Determine the (X, Y) coordinate at the center of the cell enclosing the given text.  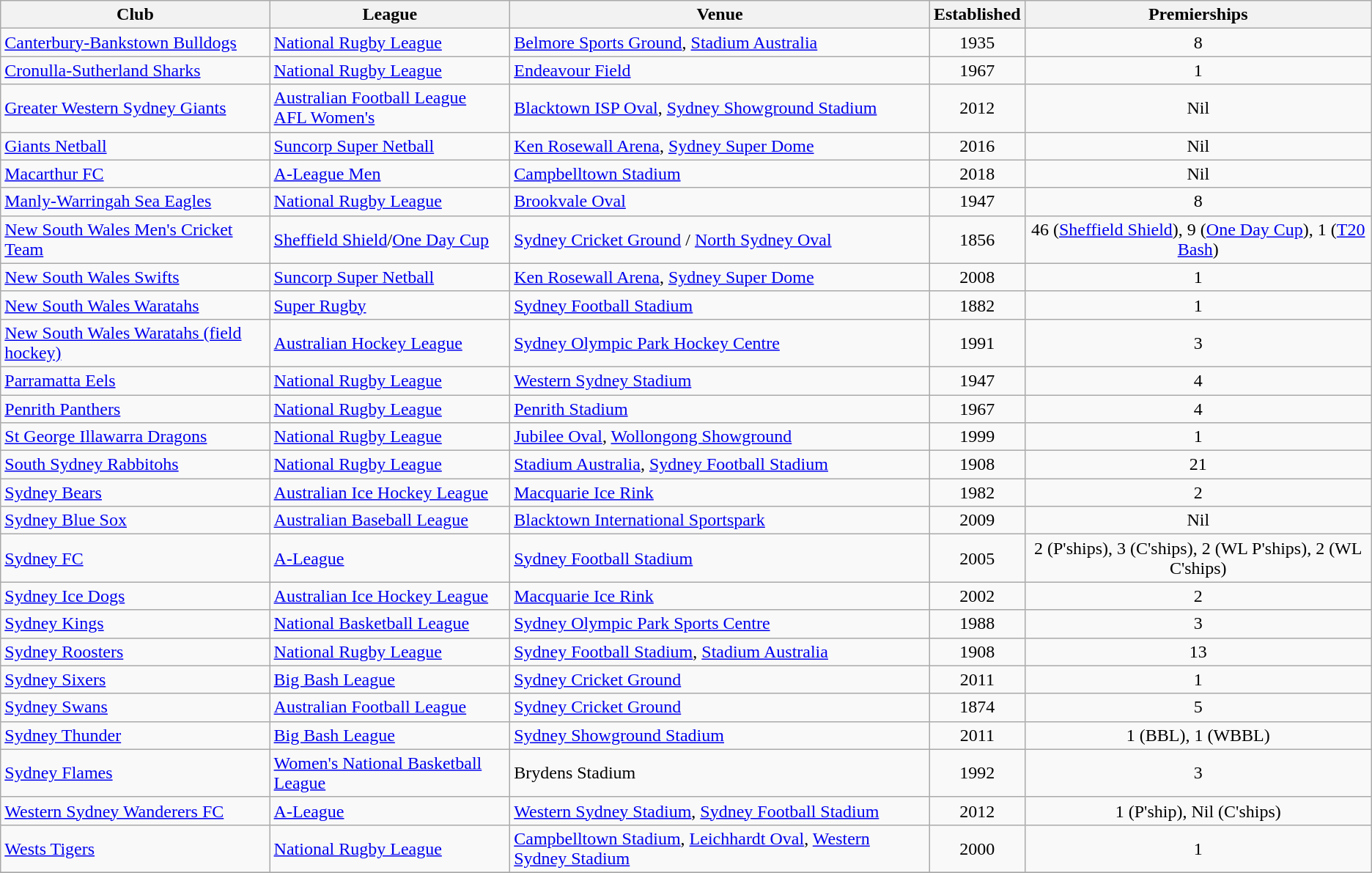
5 (1198, 707)
21 (1198, 465)
1 (BBL), 1 (WBBL) (1198, 735)
Wests Tigers (135, 849)
New South Wales Swifts (135, 277)
Sydney Showground Stadium (720, 735)
1992 (977, 773)
Blacktown International Sportspark (720, 520)
Brydens Stadium (720, 773)
2009 (977, 520)
2002 (977, 596)
A-League Men (390, 174)
1988 (977, 624)
Endeavour Field (720, 70)
Brookvale Oval (720, 202)
Sydney Olympic Park Hockey Centre (720, 343)
Campbelltown Stadium (720, 174)
Penrith Stadium (720, 408)
Western Sydney Stadium, Sydney Football Stadium (720, 811)
St George Illawarra Dragons (135, 437)
Club (135, 15)
2008 (977, 277)
Giants Netball (135, 146)
Blacktown ISP Oval, Sydney Showground Stadium (720, 108)
Venue (720, 15)
Campbelltown Stadium, Leichhardt Oval, Western Sydney Stadium (720, 849)
1874 (977, 707)
Canterbury-Bankstown Bulldogs (135, 43)
Sydney Bears (135, 493)
New South Wales Men's Cricket Team (135, 239)
Western Sydney Stadium (720, 380)
1935 (977, 43)
Sydney Thunder (135, 735)
National Basketball League (390, 624)
1982 (977, 493)
2 (P'ships), 3 (C'ships), 2 (WL P'ships), 2 (WL C'ships) (1198, 559)
Jubilee Oval, Wollongong Showground (720, 437)
Sydney Sixers (135, 679)
Sydney Roosters (135, 652)
Sydney Swans (135, 707)
1 (P'ship), Nil (C'ships) (1198, 811)
Macarthur FC (135, 174)
Sydney Ice Dogs (135, 596)
Greater Western Sydney Giants (135, 108)
2016 (977, 146)
Women's National Basketball League (390, 773)
Australian Hockey League (390, 343)
Australian Baseball League (390, 520)
2005 (977, 559)
Sheffield Shield/One Day Cup (390, 239)
Western Sydney Wanderers FC (135, 811)
Cronulla-Sutherland Sharks (135, 70)
1999 (977, 437)
2000 (977, 849)
League (390, 15)
Premierships (1198, 15)
Established (977, 15)
Stadium Australia, Sydney Football Stadium (720, 465)
Sydney Cricket Ground / North Sydney Oval (720, 239)
Super Rugby (390, 305)
South Sydney Rabbitohs (135, 465)
Sydney Football Stadium, Stadium Australia (720, 652)
New South Wales Waratahs (field hockey) (135, 343)
New South Wales Waratahs (135, 305)
Belmore Sports Ground, Stadium Australia (720, 43)
2018 (977, 174)
Manly-Warringah Sea Eagles (135, 202)
46 (Sheffield Shield), 9 (One Day Cup), 1 (T20 Bash) (1198, 239)
Penrith Panthers (135, 408)
Australian Football League (390, 707)
1991 (977, 343)
Sydney Olympic Park Sports Centre (720, 624)
Parramatta Eels (135, 380)
1882 (977, 305)
Sydney Kings (135, 624)
1856 (977, 239)
Sydney Flames (135, 773)
Australian Football LeagueAFL Women's (390, 108)
Sydney Blue Sox (135, 520)
13 (1198, 652)
Sydney FC (135, 559)
